Provide the [X, Y] coordinate of the cell's center where the given text is located.  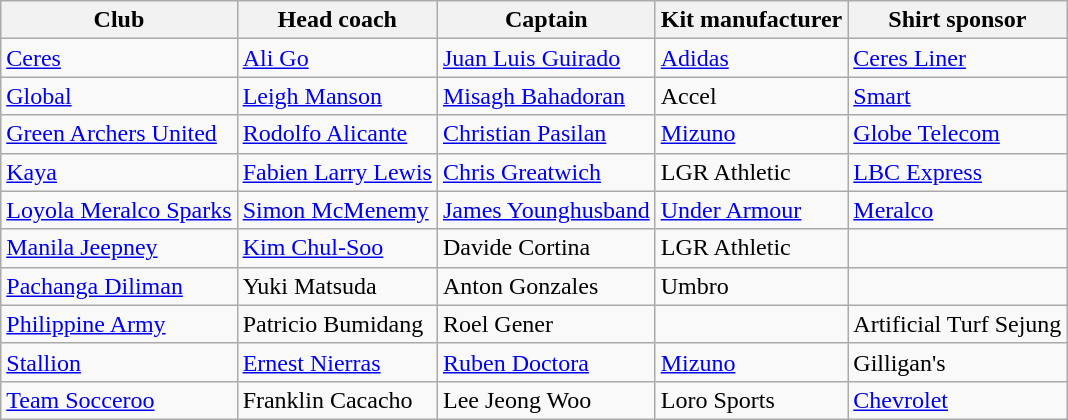
Accel [752, 96]
Under Armour [752, 210]
Misagh Bahadoran [546, 96]
Kaya [119, 172]
Umbro [752, 286]
Shirt sponsor [958, 20]
Ali Go [337, 58]
Meralco [958, 210]
Chris Greatwich [546, 172]
Ernest Nierras [337, 362]
Philippine Army [119, 324]
Stallion [119, 362]
Chevrolet [958, 400]
Kit manufacturer [752, 20]
Roel Gener [546, 324]
Lee Jeong Woo [546, 400]
LBC Express [958, 172]
Rodolfo Alicante [337, 134]
Juan Luis Guirado [546, 58]
Anton Gonzales [546, 286]
Fabien Larry Lewis [337, 172]
Ruben Doctora [546, 362]
Club [119, 20]
Ceres Liner [958, 58]
Loro Sports [752, 400]
Ceres [119, 58]
Gilligan's [958, 362]
Patricio Bumidang [337, 324]
Head coach [337, 20]
Franklin Cacacho [337, 400]
Artificial Turf Sejung [958, 324]
Kim Chul-Soo [337, 248]
Christian Pasilan [546, 134]
Globe Telecom [958, 134]
Leigh Manson [337, 96]
Global [119, 96]
Pachanga Diliman [119, 286]
Simon McMenemy [337, 210]
Team Socceroo [119, 400]
Captain [546, 20]
Loyola Meralco Sparks [119, 210]
Yuki Matsuda [337, 286]
Davide Cortina [546, 248]
Manila Jeepney [119, 248]
Green Archers United [119, 134]
Smart [958, 96]
Adidas [752, 58]
James Younghusband [546, 210]
